Identify which cell holds the provided text, then report its [X, Y] central coordinate. 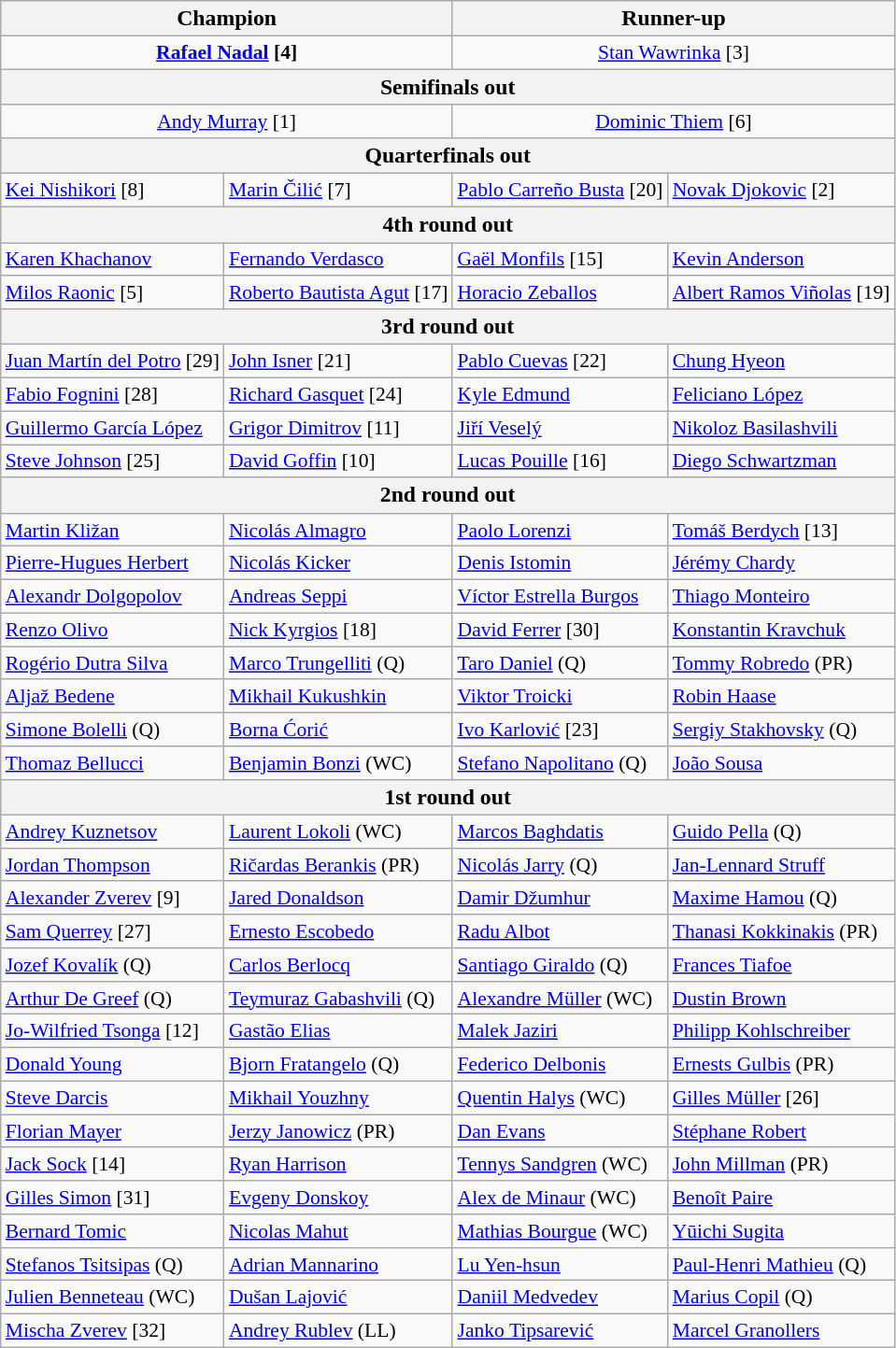
Alexandr Dolgopolov [112, 597]
Mikhail Youzhny [338, 1099]
Jo-Wilfried Tsonga [12] [112, 1031]
Albert Ramos Viñolas [19] [781, 293]
Santiago Giraldo (Q) [560, 965]
Guillermo García López [112, 428]
Andy Murray [1] [227, 122]
Paul-Henri Mathieu (Q) [781, 1265]
Thiago Monteiro [781, 597]
Steve Darcis [112, 1099]
Radu Albot [560, 931]
Runner-up [673, 19]
Alex de Minaur (WC) [560, 1198]
Pierre-Hugues Herbert [112, 563]
Thanasi Kokkinakis (PR) [781, 931]
Stan Wawrinka [3] [673, 53]
Juan Martín del Potro [29] [112, 362]
4th round out [448, 225]
Stefanos Tsitsipas (Q) [112, 1265]
Ernests Gulbis (PR) [781, 1065]
Nikoloz Basilashvili [781, 428]
Philipp Kohlschreiber [781, 1031]
Jiří Veselý [560, 428]
Jack Sock [14] [112, 1165]
3rd round out [448, 327]
Stéphane Robert [781, 1131]
Jozef Kovalík (Q) [112, 965]
Malek Jaziri [560, 1031]
Sergiy Stakhovsky (Q) [781, 730]
Jérémy Chardy [781, 563]
Tennys Sandgren (WC) [560, 1165]
Ernesto Escobedo [338, 931]
Andrey Kuznetsov [112, 832]
Tommy Robredo (PR) [781, 663]
Renzo Olivo [112, 630]
Nicolás Jarry (Q) [560, 865]
Guido Pella (Q) [781, 832]
Andreas Seppi [338, 597]
Konstantin Kravchuk [781, 630]
Nicolás Almagro [338, 531]
Laurent Lokoli (WC) [338, 832]
Jan-Lennard Struff [781, 865]
Gilles Müller [26] [781, 1099]
Pablo Carreño Busta [20] [560, 191]
Mathias Bourgue (WC) [560, 1231]
Damir Džumhur [560, 899]
Thomaz Bellucci [112, 763]
Simone Bolelli (Q) [112, 730]
2nd round out [448, 496]
Karen Khachanov [112, 260]
Taro Daniel (Q) [560, 663]
Horacio Zeballos [560, 293]
Daniil Medvedev [560, 1298]
1st round out [448, 798]
Fabio Fognini [28] [112, 395]
Paolo Lorenzi [560, 531]
Dan Evans [560, 1131]
Aljaž Bedene [112, 697]
Mischa Zverev [32] [112, 1331]
Rafael Nadal [4] [227, 53]
Quarterfinals out [448, 156]
Arthur De Greef (Q) [112, 999]
Benoît Paire [781, 1198]
Julien Benneteau (WC) [112, 1298]
Diego Schwartzman [781, 461]
Borna Ćorić [338, 730]
Jared Donaldson [338, 899]
Denis Istomin [560, 563]
Pablo Cuevas [22] [560, 362]
Sam Querrey [27] [112, 931]
Novak Djokovic [2] [781, 191]
Nicolás Kicker [338, 563]
Martin Kližan [112, 531]
David Ferrer [30] [560, 630]
Dušan Lajović [338, 1298]
Nicolas Mahut [338, 1231]
Adrian Mannarino [338, 1265]
Tomáš Berdych [13] [781, 531]
Rogério Dutra Silva [112, 663]
Semifinals out [448, 88]
Grigor Dimitrov [11] [338, 428]
Yūichi Sugita [781, 1231]
Marin Čilić [7] [338, 191]
Kevin Anderson [781, 260]
Stefano Napolitano (Q) [560, 763]
Florian Mayer [112, 1131]
Robin Haase [781, 697]
Marcos Baghdatis [560, 832]
Chung Hyeon [781, 362]
David Goffin [10] [338, 461]
Andrey Rublev (LL) [338, 1331]
Dominic Thiem [6] [673, 122]
João Sousa [781, 763]
John Millman (PR) [781, 1165]
Donald Young [112, 1065]
Janko Tipsarević [560, 1331]
Carlos Berlocq [338, 965]
Gilles Simon [31] [112, 1198]
Alexander Zverev [9] [112, 899]
Gaël Monfils [15] [560, 260]
Fernando Verdasco [338, 260]
Jerzy Janowicz (PR) [338, 1131]
Bernard Tomic [112, 1231]
Mikhail Kukushkin [338, 697]
Nick Kyrgios [18] [338, 630]
Richard Gasquet [24] [338, 395]
Marco Trungelliti (Q) [338, 663]
Federico Delbonis [560, 1065]
Milos Raonic [5] [112, 293]
Lucas Pouille [16] [560, 461]
Benjamin Bonzi (WC) [338, 763]
Roberto Bautista Agut [17] [338, 293]
Ivo Karlović [23] [560, 730]
Kyle Edmund [560, 395]
Teymuraz Gabashvili (Q) [338, 999]
Marius Copil (Q) [781, 1298]
Jordan Thompson [112, 865]
Maxime Hamou (Q) [781, 899]
Lu Yen-hsun [560, 1265]
Ričardas Berankis (PR) [338, 865]
Ryan Harrison [338, 1165]
Feliciano López [781, 395]
Steve Johnson [25] [112, 461]
Alexandre Müller (WC) [560, 999]
Evgeny Donskoy [338, 1198]
Champion [227, 19]
Quentin Halys (WC) [560, 1099]
Marcel Granollers [781, 1331]
Frances Tiafoe [781, 965]
Viktor Troicki [560, 697]
Dustin Brown [781, 999]
Bjorn Fratangelo (Q) [338, 1065]
Gastão Elias [338, 1031]
Víctor Estrella Burgos [560, 597]
Kei Nishikori [8] [112, 191]
John Isner [21] [338, 362]
